Provide the (X, Y) coordinate of the cell's center where the given text is located.  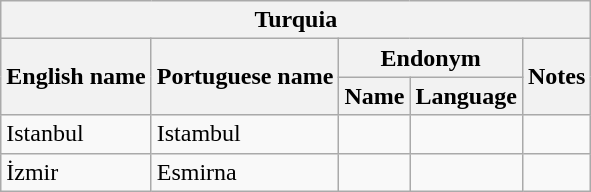
Portuguese name (245, 77)
Istanbul (76, 134)
Endonym (430, 58)
English name (76, 77)
İzmir (76, 172)
Name (374, 96)
Turquia (296, 20)
Language (466, 96)
Istambul (245, 134)
Esmirna (245, 172)
Notes (556, 77)
